Locate the cell with the specified text and output its [x, y] center coordinate. 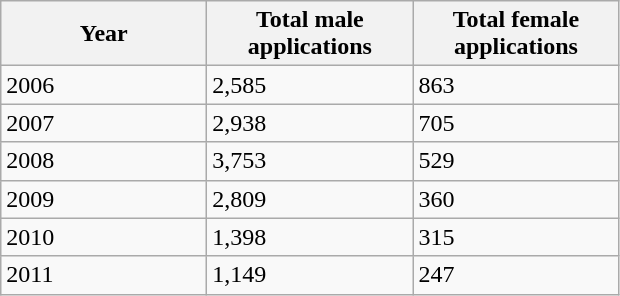
315 [516, 237]
863 [516, 85]
2,809 [310, 199]
2,938 [310, 123]
2007 [104, 123]
1,149 [310, 275]
2,585 [310, 85]
2006 [104, 85]
705 [516, 123]
2010 [104, 237]
2008 [104, 161]
3,753 [310, 161]
360 [516, 199]
2011 [104, 275]
Year [104, 34]
2009 [104, 199]
1,398 [310, 237]
247 [516, 275]
Total male applications [310, 34]
Total female applications [516, 34]
529 [516, 161]
